Capture the cell that displays the provided text and extract its [X, Y] central coordinate. 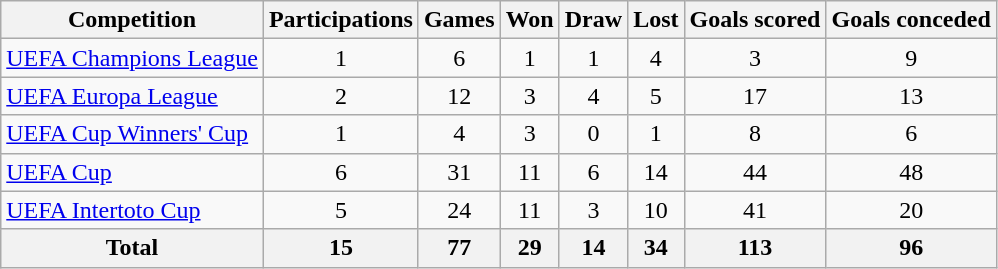
10 [656, 210]
UEFA Europa League [132, 96]
UEFA Cup [132, 172]
9 [911, 58]
Goals conceded [911, 20]
13 [911, 96]
Won [530, 20]
Total [132, 248]
0 [593, 134]
77 [459, 248]
41 [755, 210]
17 [755, 96]
15 [340, 248]
UEFA Intertoto Cup [132, 210]
34 [656, 248]
UEFA Champions League [132, 58]
96 [911, 248]
20 [911, 210]
Draw [593, 20]
29 [530, 248]
Participations [340, 20]
8 [755, 134]
12 [459, 96]
44 [755, 172]
Goals scored [755, 20]
31 [459, 172]
24 [459, 210]
2 [340, 96]
48 [911, 172]
Lost [656, 20]
Games [459, 20]
UEFA Cup Winners' Cup [132, 134]
Competition [132, 20]
113 [755, 248]
